For the text-containing cell, return its midpoint in (X, Y) coordinate format. 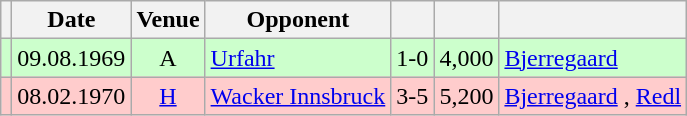
3-5 (412, 96)
5,200 (466, 96)
1-0 (412, 58)
08.02.1970 (72, 96)
H (168, 96)
4,000 (466, 58)
Urfahr (298, 58)
09.08.1969 (72, 58)
Date (72, 20)
A (168, 58)
Bjerregaard , Redl (593, 96)
Venue (168, 20)
Wacker Innsbruck (298, 96)
Opponent (298, 20)
Bjerregaard (593, 58)
